Identify which cell holds the provided text, then report its (X, Y) central coordinate. 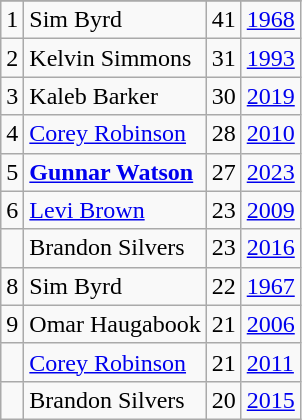
8 (12, 286)
1968 (270, 20)
Gunnar Watson (115, 172)
5 (12, 172)
41 (224, 20)
2023 (270, 172)
3 (12, 96)
1993 (270, 58)
30 (224, 96)
27 (224, 172)
2016 (270, 248)
28 (224, 134)
Levi Brown (115, 210)
6 (12, 210)
Omar Haugabook (115, 324)
Kelvin Simmons (115, 58)
Kaleb Barker (115, 96)
22 (224, 286)
2019 (270, 96)
9 (12, 324)
2011 (270, 362)
2009 (270, 210)
20 (224, 400)
1 (12, 20)
31 (224, 58)
2006 (270, 324)
2015 (270, 400)
4 (12, 134)
2 (12, 58)
1967 (270, 286)
2010 (270, 134)
